Return the (X, Y) coordinate for the center point of the cell that contains the specified text.  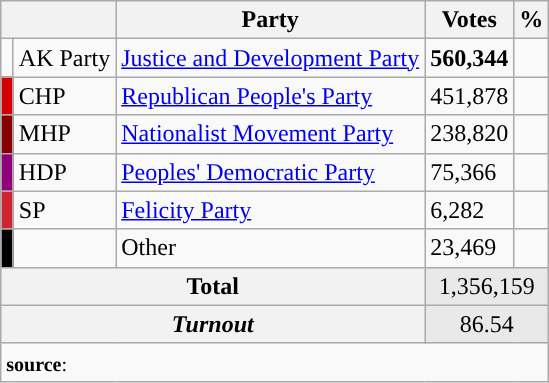
23,469 (470, 248)
HDP (64, 172)
1,356,159 (487, 286)
Republican People's Party (270, 96)
451,878 (470, 96)
86.54 (487, 324)
source: (275, 362)
Felicity Party (270, 210)
MHP (64, 134)
Votes (470, 20)
Other (270, 248)
6,282 (470, 210)
75,366 (470, 172)
Peoples' Democratic Party (270, 172)
Nationalist Movement Party (270, 134)
560,344 (470, 58)
238,820 (470, 134)
Turnout (213, 324)
SP (64, 210)
Party (270, 20)
% (532, 20)
AK Party (64, 58)
CHP (64, 96)
Justice and Development Party (270, 58)
Total (213, 286)
